Extract the (x, y) coordinate from the center of the cell holding the provided text.  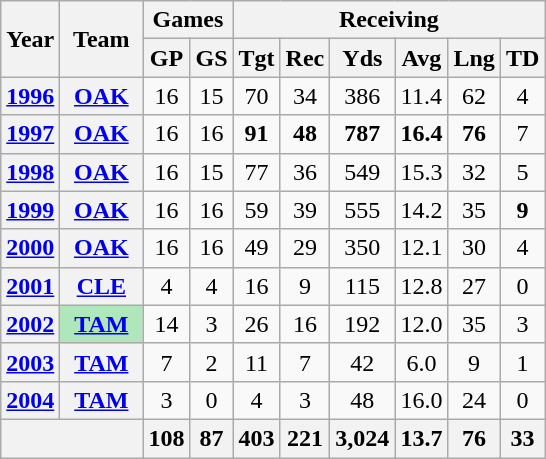
33 (522, 438)
2 (212, 362)
91 (256, 134)
14 (166, 324)
16.0 (422, 400)
14.2 (422, 210)
192 (362, 324)
15.3 (422, 172)
29 (305, 248)
2003 (30, 362)
2000 (30, 248)
1996 (30, 96)
12.8 (422, 286)
Team (102, 39)
Receiving (389, 20)
39 (305, 210)
2004 (30, 400)
49 (256, 248)
2002 (30, 324)
42 (362, 362)
70 (256, 96)
108 (166, 438)
GS (212, 58)
34 (305, 96)
Lng (474, 58)
Year (30, 39)
787 (362, 134)
26 (256, 324)
1999 (30, 210)
6.0 (422, 362)
12.1 (422, 248)
1997 (30, 134)
24 (474, 400)
3,024 (362, 438)
27 (474, 286)
87 (212, 438)
115 (362, 286)
Avg (422, 58)
2001 (30, 286)
549 (362, 172)
11.4 (422, 96)
Rec (305, 58)
GP (166, 58)
Tgt (256, 58)
1 (522, 362)
Yds (362, 58)
59 (256, 210)
Games (188, 20)
11 (256, 362)
16.4 (422, 134)
CLE (102, 286)
36 (305, 172)
12.0 (422, 324)
32 (474, 172)
62 (474, 96)
221 (305, 438)
403 (256, 438)
1998 (30, 172)
386 (362, 96)
5 (522, 172)
77 (256, 172)
13.7 (422, 438)
30 (474, 248)
350 (362, 248)
555 (362, 210)
TD (522, 58)
